Search for the cell housing the specified text and yield its (x, y) center coordinate. 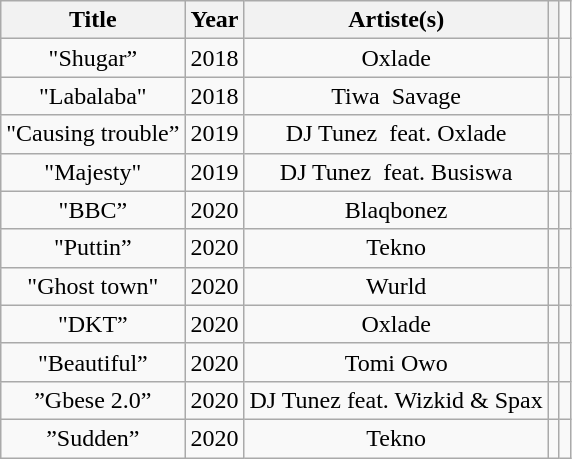
Wurld (396, 286)
"Puttin” (93, 248)
”Gbese 2.0” (93, 400)
Tiwa Savage (396, 96)
Blaqbonez (396, 210)
Artiste(s) (396, 20)
"Labalaba" (93, 96)
DJ Tunez feat. Busiswa (396, 172)
”Sudden” (93, 438)
Tomi Owo (396, 362)
DJ Tunez feat. Oxlade (396, 134)
"Beautiful” (93, 362)
"Shugar” (93, 58)
"Causing trouble” (93, 134)
Year (214, 20)
Title (93, 20)
"BBC” (93, 210)
"Ghost town" (93, 286)
DJ Tunez feat. Wizkid & Spax (396, 400)
"DKT” (93, 324)
"Majesty" (93, 172)
